Find where the given text appears and provide that cell's center as (X, Y) coordinate. 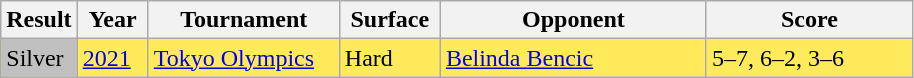
Hard (390, 58)
2021 (112, 58)
Score (809, 20)
Belinda Bencic (573, 58)
Tokyo Olympics (244, 58)
Silver (39, 58)
5–7, 6–2, 3–6 (809, 58)
Opponent (573, 20)
Surface (390, 20)
Year (112, 20)
Tournament (244, 20)
Result (39, 20)
